For the text-containing cell, return its midpoint in [x, y] coordinate format. 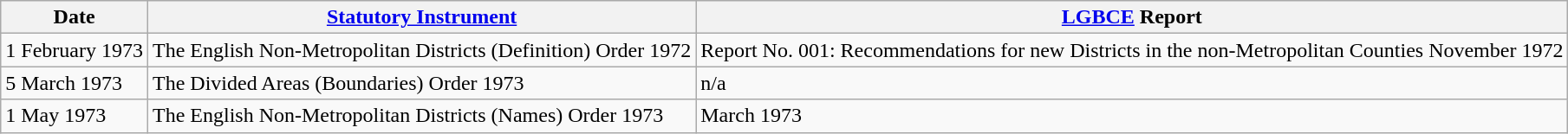
5 March 1973 [75, 83]
Statutory Instrument [421, 17]
Date [75, 17]
The English Non-Metropolitan Districts (Definition) Order 1972 [421, 50]
Report No. 001: Recommendations for new Districts in the non-Metropolitan Counties November 1972 [1132, 50]
1 May 1973 [75, 116]
The English Non-Metropolitan Districts (Names) Order 1973 [421, 116]
1 February 1973 [75, 50]
LGBCE Report [1132, 17]
n/a [1132, 83]
March 1973 [1132, 116]
The Divided Areas (Boundaries) Order 1973 [421, 83]
